Find where the given text appears and provide that cell's center as (x, y) coordinate. 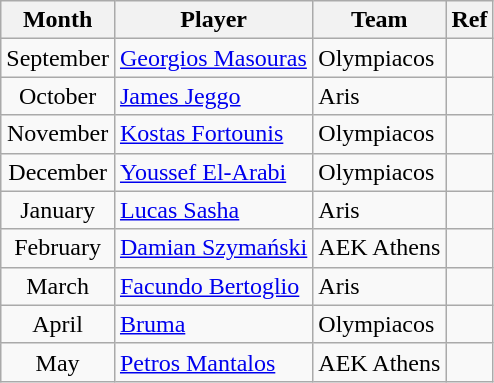
September (58, 58)
Bruma (213, 324)
Facundo Bertoglio (213, 286)
April (58, 324)
Player (213, 20)
James Jeggo (213, 96)
Ref (470, 20)
Georgios Masouras (213, 58)
Month (58, 20)
March (58, 286)
Youssef El-Arabi (213, 172)
November (58, 134)
Kostas Fortounis (213, 134)
May (58, 362)
February (58, 248)
January (58, 210)
Lucas Sasha (213, 210)
Team (380, 20)
Damian Szymański (213, 248)
Petros Mantalos (213, 362)
October (58, 96)
December (58, 172)
